For the text-containing cell, return its midpoint in [x, y] coordinate format. 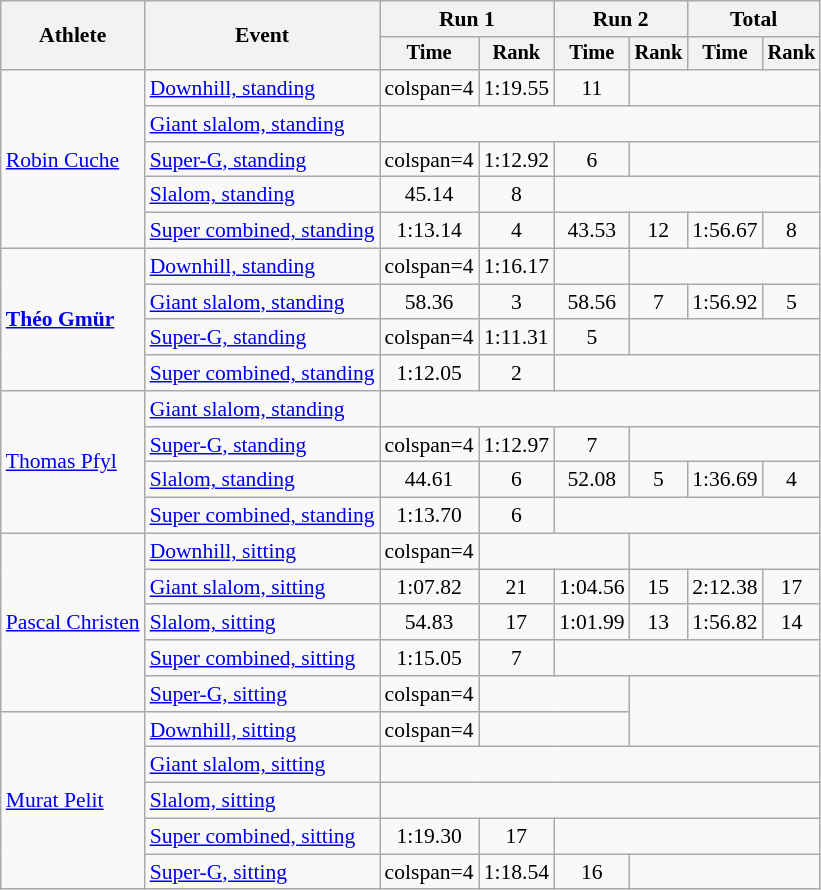
1:18.54 [516, 872]
1:12.97 [516, 445]
12 [659, 231]
Robin Cuche [73, 159]
Thomas Pfyl [73, 462]
15 [659, 587]
43.53 [592, 231]
14 [792, 623]
16 [592, 872]
Théo Gmür [73, 320]
Athlete [73, 36]
11 [592, 88]
Total [754, 19]
1:36.69 [724, 480]
1:16.17 [516, 267]
1:12.92 [516, 160]
1:56.82 [724, 623]
Pascal Christen [73, 623]
1:56.92 [724, 302]
1:13.70 [430, 516]
1:01.99 [592, 623]
1:13.14 [430, 231]
58.56 [592, 302]
1:19.30 [430, 837]
58.36 [430, 302]
1:12.05 [430, 373]
45.14 [430, 195]
Run 1 [468, 19]
1:15.05 [430, 658]
2:12.38 [724, 587]
Event [262, 36]
2 [516, 373]
3 [516, 302]
1:56.67 [724, 231]
1:04.56 [592, 587]
1:19.55 [516, 88]
54.83 [430, 623]
Run 2 [620, 19]
1:07.82 [430, 587]
13 [659, 623]
21 [516, 587]
Murat Pelit [73, 801]
44.61 [430, 480]
1:11.31 [516, 338]
52.08 [592, 480]
